Identify which cell holds the provided text, then report its (X, Y) central coordinate. 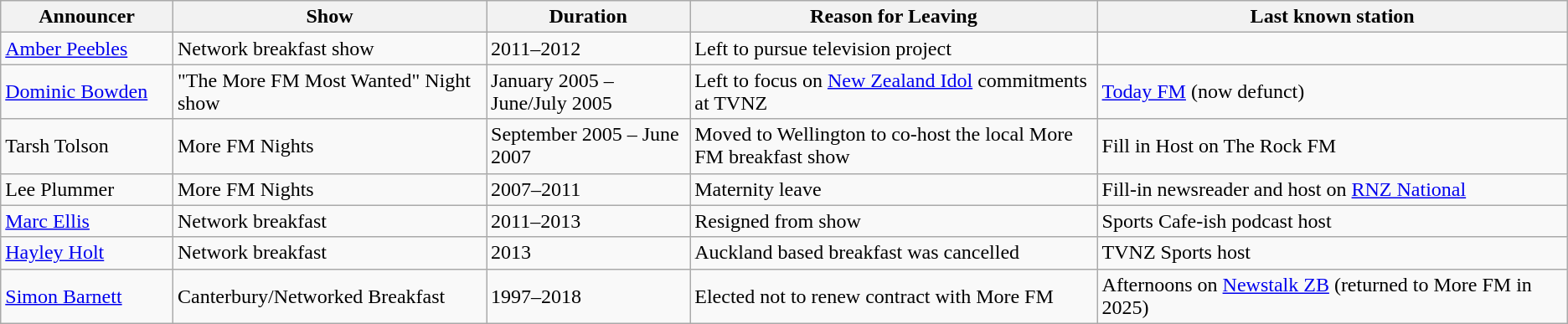
Duration (588, 17)
Sports Cafe-ish podcast host (1332, 221)
TVNZ Sports host (1332, 253)
2007–2011 (588, 189)
Simon Barnett (87, 296)
Canterbury/Networked Breakfast (329, 296)
"The More FM Most Wanted" Night show (329, 92)
Amber Peebles (87, 49)
Auckland based breakfast was cancelled (894, 253)
Afternoons on Newstalk ZB (returned to More FM in 2025) (1332, 296)
September 2005 – June 2007 (588, 146)
Hayley Holt (87, 253)
Fill in Host on The Rock FM (1332, 146)
2011–2012 (588, 49)
Lee Plummer (87, 189)
Marc Ellis (87, 221)
Show (329, 17)
Tarsh Tolson (87, 146)
2013 (588, 253)
Maternity leave (894, 189)
1997–2018 (588, 296)
2011–2013 (588, 221)
Left to focus on New Zealand Idol commitments at TVNZ (894, 92)
Moved to Wellington to co-host the local More FM breakfast show (894, 146)
Fill-in newsreader and host on RNZ National (1332, 189)
Last known station (1332, 17)
Elected not to renew contract with More FM (894, 296)
January 2005 – June/July 2005 (588, 92)
Left to pursue television project (894, 49)
Dominic Bowden (87, 92)
Announcer (87, 17)
Resigned from show (894, 221)
Network breakfast show (329, 49)
Reason for Leaving (894, 17)
Today FM (now defunct) (1332, 92)
